Pinpoint the cell where the given text exists, returning its [x, y] midpoint coordinate. 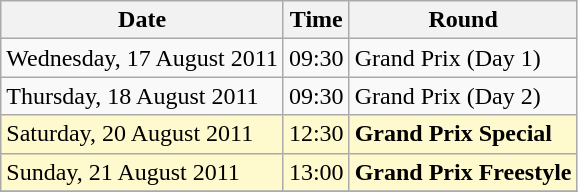
Date [142, 20]
Wednesday, 17 August 2011 [142, 58]
Saturday, 20 August 2011 [142, 134]
Round [463, 20]
13:00 [316, 172]
12:30 [316, 134]
Grand Prix (Day 1) [463, 58]
Grand Prix Special [463, 134]
Sunday, 21 August 2011 [142, 172]
Grand Prix Freestyle [463, 172]
Time [316, 20]
Thursday, 18 August 2011 [142, 96]
Grand Prix (Day 2) [463, 96]
